Locate the cell with the specified text and output its [x, y] center coordinate. 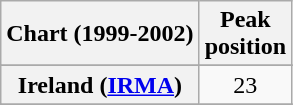
Peakposition [245, 34]
Ireland (IRMA) [100, 85]
23 [245, 85]
Chart (1999-2002) [100, 34]
